Output the [X, Y] coordinate of the center of the cell containing the given text.  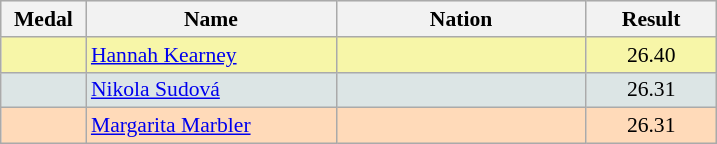
Nation [461, 19]
Nikola Sudová [211, 90]
Hannah Kearney [211, 55]
Name [211, 19]
Margarita Marbler [211, 126]
Result [651, 19]
26.40 [651, 55]
Medal [44, 19]
